For the text-containing cell, return its midpoint in (x, y) coordinate format. 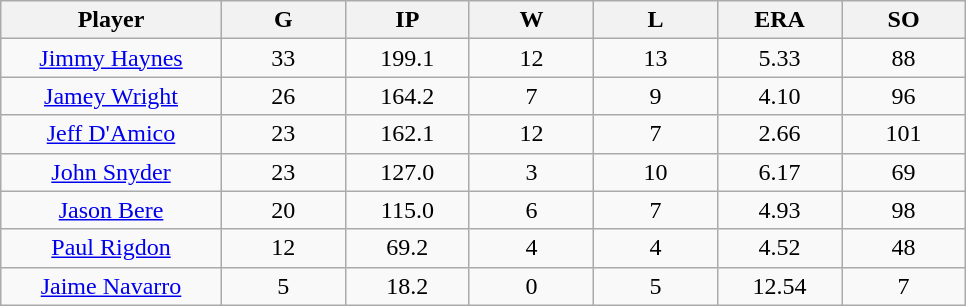
Jamey Wright (112, 96)
G (283, 20)
Jason Bere (112, 210)
IP (407, 20)
98 (904, 210)
69 (904, 172)
162.1 (407, 134)
199.1 (407, 58)
Paul Rigdon (112, 248)
L (655, 20)
10 (655, 172)
6 (531, 210)
13 (655, 58)
127.0 (407, 172)
33 (283, 58)
W (531, 20)
101 (904, 134)
69.2 (407, 248)
Jimmy Haynes (112, 58)
Player (112, 20)
9 (655, 96)
SO (904, 20)
Jaime Navarro (112, 286)
18.2 (407, 286)
4.10 (779, 96)
26 (283, 96)
5.33 (779, 58)
3 (531, 172)
88 (904, 58)
96 (904, 96)
115.0 (407, 210)
164.2 (407, 96)
6.17 (779, 172)
4.93 (779, 210)
48 (904, 248)
2.66 (779, 134)
12.54 (779, 286)
4.52 (779, 248)
John Snyder (112, 172)
Jeff D'Amico (112, 134)
0 (531, 286)
ERA (779, 20)
20 (283, 210)
